Search for the cell housing the specified text and yield its (X, Y) center coordinate. 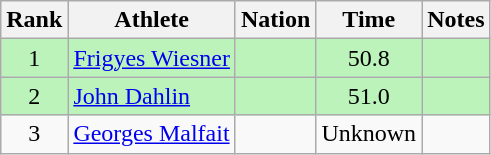
John Dahlin (152, 96)
1 (34, 58)
2 (34, 96)
Athlete (152, 20)
Unknown (369, 134)
Rank (34, 20)
Nation (275, 20)
Time (369, 20)
3 (34, 134)
50.8 (369, 58)
Notes (456, 20)
51.0 (369, 96)
Frigyes Wiesner (152, 58)
Georges Malfait (152, 134)
